Detect which cell encompasses the target text, then output its (x, y) center coordinate. 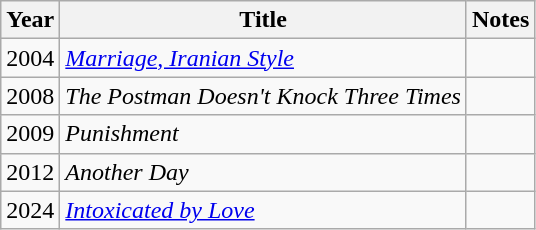
2009 (30, 134)
Year (30, 20)
2024 (30, 210)
2008 (30, 96)
Title (264, 20)
Another Day (264, 172)
Notes (500, 20)
The Postman Doesn't Knock Three Times (264, 96)
Punishment (264, 134)
Marriage, Iranian Style (264, 58)
Intoxicated by Love (264, 210)
2012 (30, 172)
2004 (30, 58)
